Provide the [x, y] coordinate of the cell's center where the given text is located.  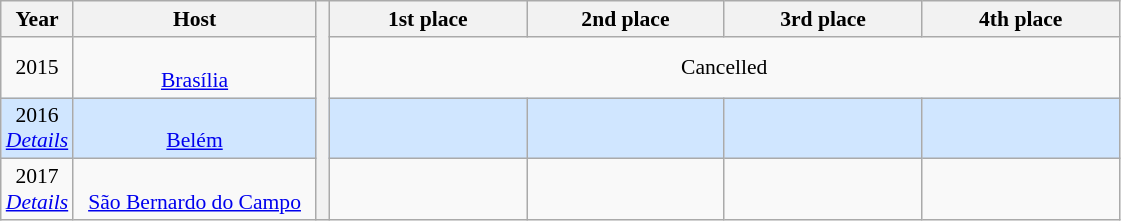
3rd place [823, 19]
4th place [1021, 19]
2015 [37, 68]
2017Details [37, 190]
2nd place [626, 19]
Host [194, 19]
Cancelled [724, 68]
Year [37, 19]
Brasília [194, 68]
Belém [194, 128]
1st place [428, 19]
São Bernardo do Campo [194, 190]
2016Details [37, 128]
